Return [X, Y] of the center of cell containing provided text 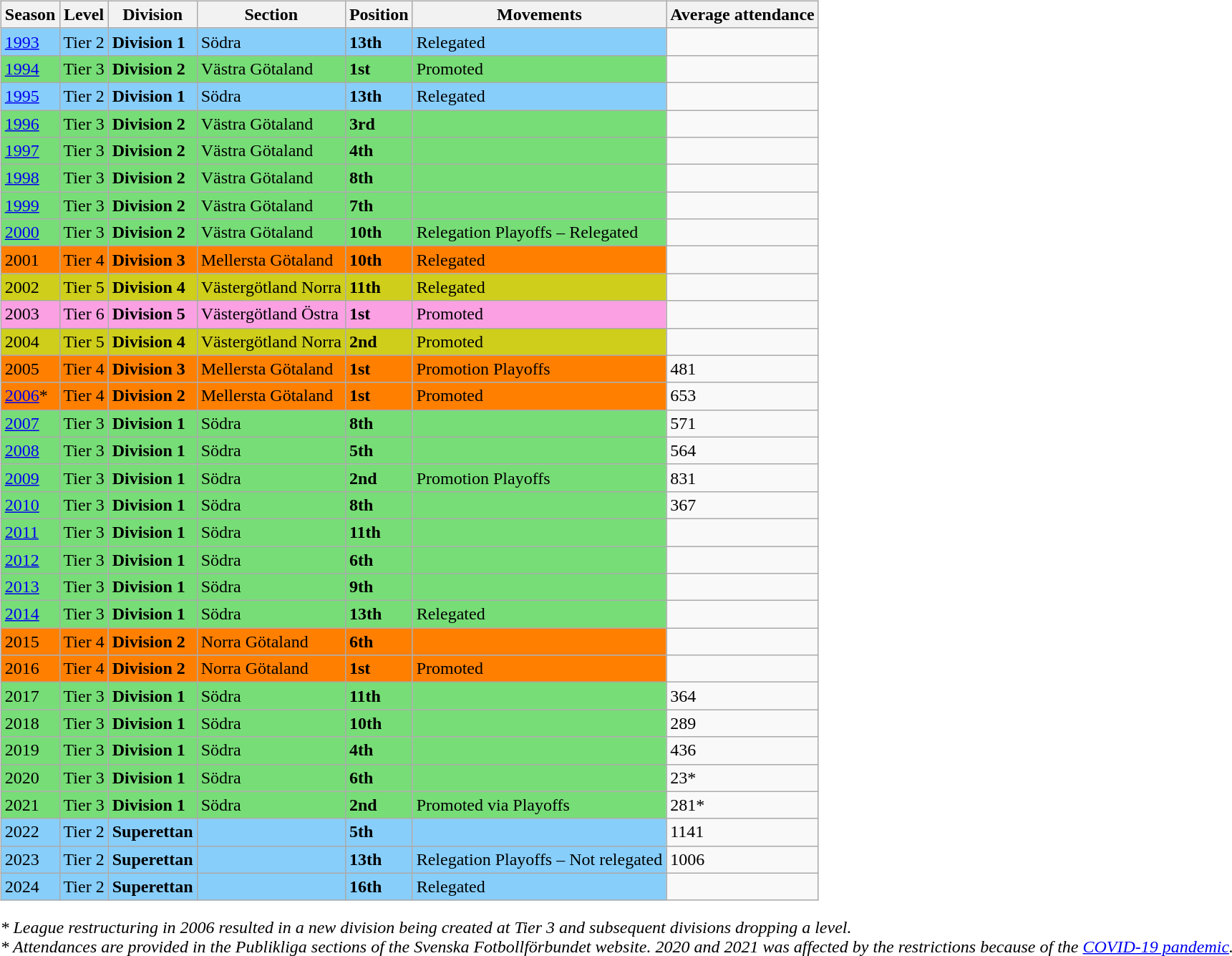
2015 [30, 642]
2003 [30, 314]
2022 [30, 832]
2013 [30, 587]
1994 [30, 69]
571 [743, 423]
1996 [30, 124]
23* [743, 778]
2012 [30, 559]
564 [743, 450]
1141 [743, 832]
2020 [30, 778]
2001 [30, 260]
Västergötland Östra [271, 314]
2009 [30, 478]
3rd [379, 124]
2014 [30, 614]
2007 [30, 423]
Level [84, 14]
Tier 6 [84, 314]
2023 [30, 859]
831 [743, 478]
Position [379, 14]
481 [743, 369]
2004 [30, 342]
2019 [30, 750]
Season [30, 14]
16th [379, 887]
Average attendance [743, 14]
436 [743, 750]
2021 [30, 805]
1995 [30, 96]
2008 [30, 450]
2024 [30, 887]
2006* [30, 396]
289 [743, 723]
Division 5 [152, 314]
2017 [30, 696]
9th [379, 587]
281* [743, 805]
1999 [30, 206]
Relegation Playoffs – Not relegated [540, 859]
1997 [30, 151]
364 [743, 696]
Section [271, 14]
2010 [30, 505]
7th [379, 206]
367 [743, 505]
653 [743, 396]
2018 [30, 723]
Movements [540, 14]
1006 [743, 859]
2005 [30, 369]
2016 [30, 669]
Promoted via Playoffs [540, 805]
1998 [30, 178]
Division [152, 14]
2002 [30, 287]
Relegation Playoffs – Relegated [540, 233]
2011 [30, 532]
1993 [30, 42]
2000 [30, 233]
